Identify which cell holds the provided text, then report its [x, y] central coordinate. 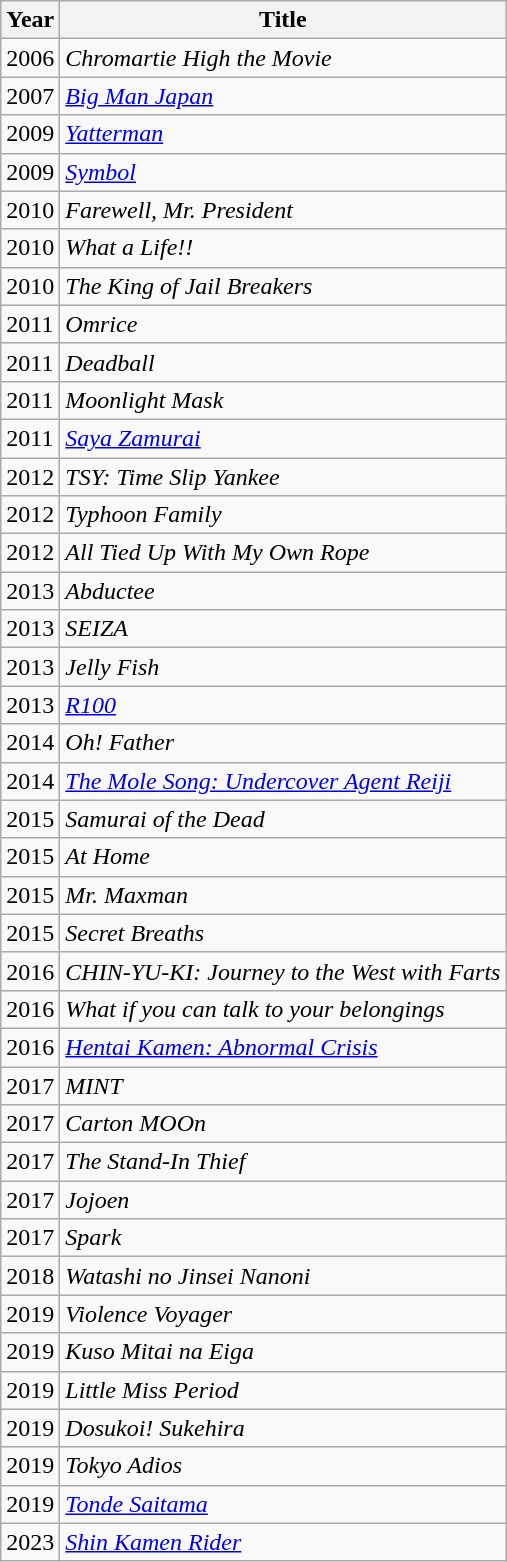
Violence Voyager [283, 1314]
Big Man Japan [283, 96]
Symbol [283, 172]
2023 [30, 1542]
The Mole Song: Undercover Agent Reiji [283, 781]
MINT [283, 1085]
Kuso Mitai na Eiga [283, 1352]
The King of Jail Breakers [283, 286]
At Home [283, 857]
Jelly Fish [283, 667]
The Stand-In Thief [283, 1162]
R100 [283, 705]
What a Life!! [283, 248]
What if you can talk to your belongings [283, 1009]
Watashi no Jinsei Nanoni [283, 1276]
Year [30, 20]
Tokyo Adios [283, 1466]
Spark [283, 1238]
Hentai Kamen: Abnormal Crisis [283, 1047]
SEIZA [283, 629]
Omrice [283, 324]
Chromartie High the Movie [283, 58]
Dosukoi! Sukehira [283, 1428]
2018 [30, 1276]
Saya Zamurai [283, 438]
CHIN-YU-KI: Journey to the West with Farts [283, 971]
Typhoon Family [283, 515]
TSY: Time Slip Yankee [283, 477]
Mr. Maxman [283, 895]
Yatterman [283, 134]
2007 [30, 96]
Shin Kamen Rider [283, 1542]
Moonlight Mask [283, 400]
All Tied Up With My Own Rope [283, 553]
Title [283, 20]
Jojoen [283, 1200]
2006 [30, 58]
Farewell, Mr. President [283, 210]
Oh! Father [283, 743]
Samurai of the Dead [283, 819]
Abductee [283, 591]
Deadball [283, 362]
Carton MOOn [283, 1124]
Tonde Saitama [283, 1504]
Secret Breaths [283, 933]
Little Miss Period [283, 1390]
